Return the (x, y) coordinate for the center point of the cell that contains the specified text.  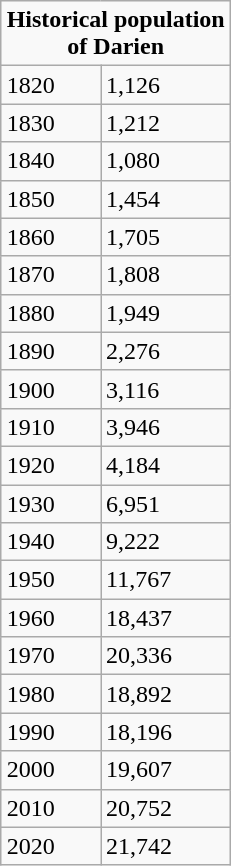
1820 (50, 85)
1870 (50, 275)
19,607 (166, 770)
6,951 (166, 503)
1,808 (166, 275)
18,437 (166, 618)
1920 (50, 465)
1,705 (166, 237)
4,184 (166, 465)
3,116 (166, 389)
18,196 (166, 732)
2000 (50, 770)
1910 (50, 427)
1830 (50, 123)
1960 (50, 618)
1840 (50, 161)
1,126 (166, 85)
1,454 (166, 199)
1930 (50, 503)
1970 (50, 656)
1900 (50, 389)
18,892 (166, 694)
11,767 (166, 580)
1880 (50, 313)
20,336 (166, 656)
1990 (50, 732)
1860 (50, 237)
1980 (50, 694)
2,276 (166, 351)
3,946 (166, 427)
9,222 (166, 542)
1,080 (166, 161)
2010 (50, 808)
1940 (50, 542)
2020 (50, 846)
1890 (50, 351)
1,949 (166, 313)
21,742 (166, 846)
20,752 (166, 808)
1850 (50, 199)
1950 (50, 580)
Historical population of Darien (116, 34)
1,212 (166, 123)
